Identify which cell holds the provided text, then report its [x, y] central coordinate. 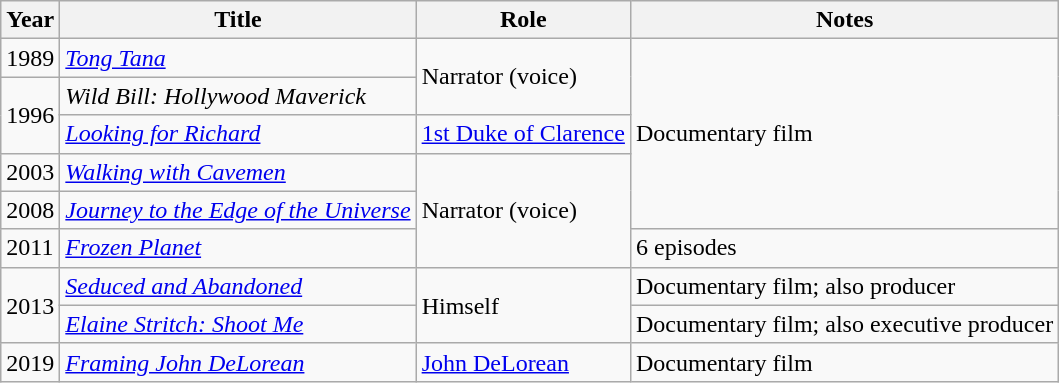
6 episodes [844, 248]
2013 [30, 305]
2008 [30, 210]
Year [30, 20]
1996 [30, 115]
Framing John DeLorean [238, 362]
Notes [844, 20]
Documentary film; also executive producer [844, 324]
Role [523, 20]
Walking with Cavemen [238, 172]
2003 [30, 172]
Tong Tana [238, 58]
Title [238, 20]
Frozen Planet [238, 248]
Documentary film; also producer [844, 286]
Himself [523, 305]
2011 [30, 248]
Elaine Stritch: Shoot Me [238, 324]
1st Duke of Clarence [523, 134]
Seduced and Abandoned [238, 286]
Looking for Richard [238, 134]
1989 [30, 58]
John DeLorean [523, 362]
2019 [30, 362]
Journey to the Edge of the Universe [238, 210]
Wild Bill: Hollywood Maverick [238, 96]
